Identify which cell holds the provided text, then report its [X, Y] central coordinate. 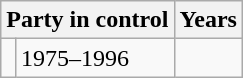
Party in control [88, 20]
Years [208, 20]
1975–1996 [94, 58]
